Detect which cell encompasses the target text, then output its [X, Y] center coordinate. 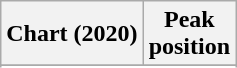
Chart (2020) [72, 34]
Peakposition [189, 34]
